Pinpoint the cell where the given text exists, returning its (x, y) midpoint coordinate. 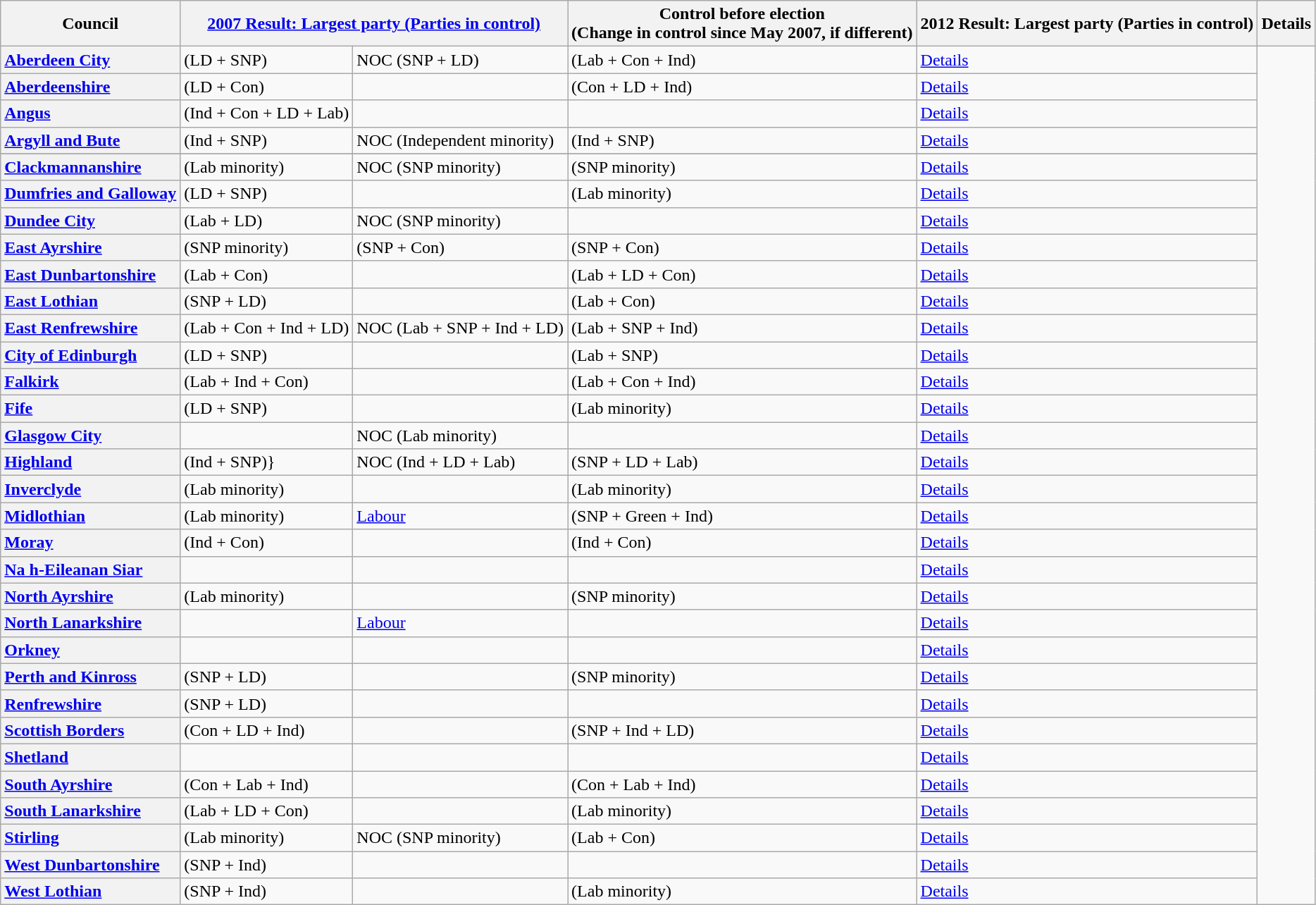
West Dunbartonshire (90, 865)
East Dunbartonshire (90, 274)
Aberdeenshire (90, 87)
Moray (90, 543)
South Ayrshire (90, 784)
2012 Result: Largest party (Parties in control) (1087, 24)
Stirling (90, 838)
Shetland (90, 757)
Clackmannanshire (90, 167)
West Lothian (90, 892)
Angus (90, 113)
East Lothian (90, 301)
North Lanarkshire (90, 623)
North Ayrshire (90, 596)
(Lab + LD) (266, 221)
NOC (Lab + SNP + Ind + LD) (461, 328)
NOC (Independent minority) (461, 140)
East Ayrshire (90, 247)
City of Edinburgh (90, 355)
(Ind + SNP)} (266, 462)
(Lab + SNP) (743, 355)
Glasgow City (90, 436)
(SNP + Ind + LD) (743, 730)
Renfrewshire (90, 703)
(LD + Con) (266, 87)
Falkirk (90, 382)
Fife (90, 409)
Orkney (90, 650)
(Lab + Ind + Con) (266, 382)
NOC (Ind + LD + Lab) (461, 462)
NOC (SNP + LD) (461, 60)
South Lanarkshire (90, 811)
Highland (90, 462)
NOC (Lab minority) (461, 436)
(Lab + SNP + Ind) (743, 328)
Aberdeen City (90, 60)
(Lab + Con + Ind + LD) (266, 328)
Na h-Eileanan Siar (90, 570)
Argyll and Bute (90, 140)
2007 Result: Largest party (Parties in control) (374, 24)
Midlothian (90, 516)
Council (90, 24)
Dundee City (90, 221)
(SNP + LD + Lab) (743, 462)
Inverclyde (90, 489)
Dumfries and Galloway (90, 194)
East Renfrewshire (90, 328)
Perth and Kinross (90, 677)
Control before election(Change in control since May 2007, if different) (743, 24)
(SNP + Green + Ind) (743, 516)
(Ind + Con + LD + Lab) (266, 113)
Scottish Borders (90, 730)
